Detect which cell encompasses the target text, then output its [x, y] center coordinate. 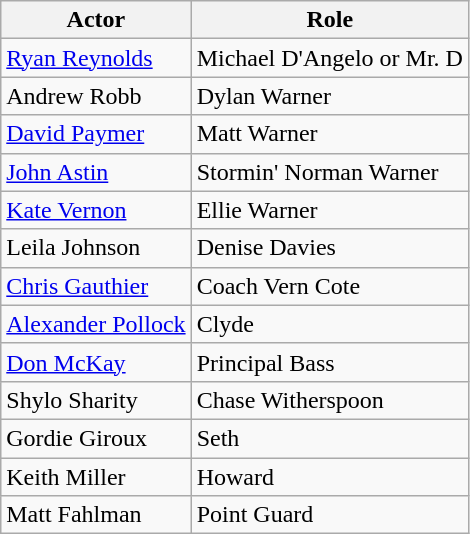
John Astin [96, 172]
Chris Gauthier [96, 286]
Role [330, 20]
Don McKay [96, 362]
Ellie Warner [330, 210]
Andrew Robb [96, 96]
Chase Witherspoon [330, 400]
Denise Davies [330, 248]
Leila Johnson [96, 248]
Clyde [330, 324]
Dylan Warner [330, 96]
Actor [96, 20]
Principal Bass [330, 362]
Stormin' Norman Warner [330, 172]
Shylo Sharity [96, 400]
Seth [330, 438]
Matt Fahlman [96, 515]
Michael D'Angelo or Mr. D [330, 58]
Keith Miller [96, 477]
David Paymer [96, 134]
Matt Warner [330, 134]
Point Guard [330, 515]
Howard [330, 477]
Alexander Pollock [96, 324]
Ryan Reynolds [96, 58]
Gordie Giroux [96, 438]
Kate Vernon [96, 210]
Coach Vern Cote [330, 286]
